Find where the given text appears and provide that cell's center as [x, y] coordinate. 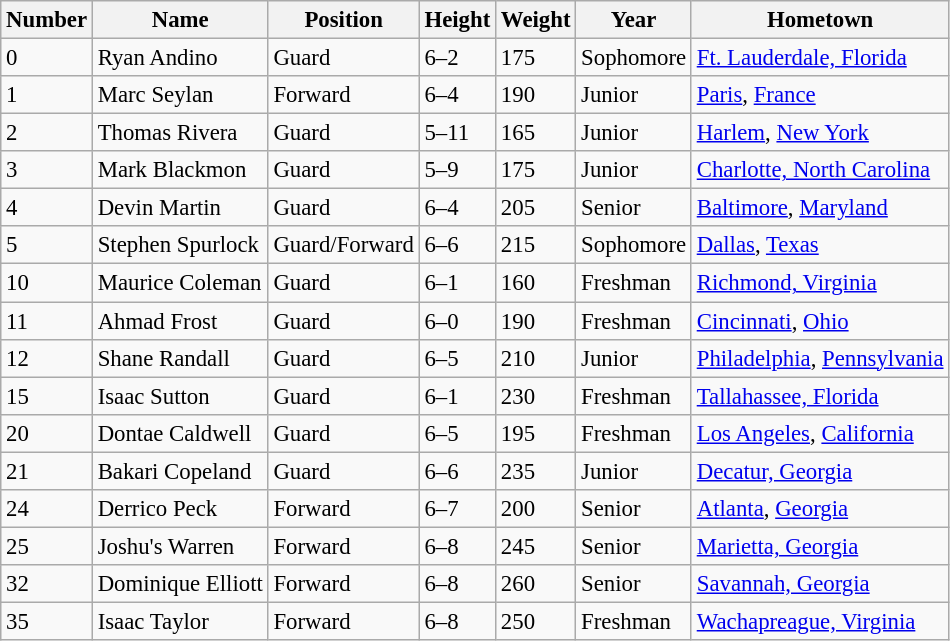
Harlem, New York [820, 133]
Maurice Coleman [180, 283]
200 [536, 509]
Isaac Taylor [180, 621]
Dominique Elliott [180, 584]
Thomas Rivera [180, 133]
15 [47, 396]
Guard/Forward [344, 245]
32 [47, 584]
Stephen Spurlock [180, 245]
Number [47, 20]
Devin Martin [180, 208]
5 [47, 245]
260 [536, 584]
5–11 [457, 133]
10 [47, 283]
3 [47, 170]
215 [536, 245]
5–9 [457, 170]
Weight [536, 20]
Mark Blackmon [180, 170]
Ft. Lauderdale, Florida [820, 58]
Derrico Peck [180, 509]
Year [634, 20]
Marc Seylan [180, 95]
6–7 [457, 509]
Tallahassee, Florida [820, 396]
Decatur, Georgia [820, 471]
Philadelphia, Pennsylvania [820, 358]
Richmond, Virginia [820, 283]
1 [47, 95]
165 [536, 133]
Dallas, Texas [820, 245]
Name [180, 20]
160 [536, 283]
235 [536, 471]
Bakari Copeland [180, 471]
Ahmad Frost [180, 321]
12 [47, 358]
Los Angeles, California [820, 433]
Hometown [820, 20]
230 [536, 396]
35 [47, 621]
Paris, France [820, 95]
Ryan Andino [180, 58]
Position [344, 20]
Charlotte, North Carolina [820, 170]
2 [47, 133]
Marietta, Georgia [820, 546]
245 [536, 546]
Dontae Caldwell [180, 433]
11 [47, 321]
Shane Randall [180, 358]
24 [47, 509]
Height [457, 20]
20 [47, 433]
205 [536, 208]
Wachapreague, Virginia [820, 621]
210 [536, 358]
6–2 [457, 58]
0 [47, 58]
250 [536, 621]
Atlanta, Georgia [820, 509]
Baltimore, Maryland [820, 208]
25 [47, 546]
4 [47, 208]
6–0 [457, 321]
Isaac Sutton [180, 396]
21 [47, 471]
Cincinnati, Ohio [820, 321]
195 [536, 433]
Joshu's Warren [180, 546]
Savannah, Georgia [820, 584]
